Output the [X, Y] coordinate of the center of the cell containing the given text.  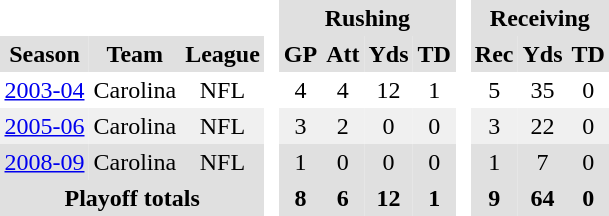
22 [542, 126]
2 [343, 126]
64 [542, 198]
Playoff totals [132, 198]
8 [300, 198]
Season [44, 54]
2008-09 [44, 162]
2003-04 [44, 90]
League [223, 54]
Receiving [540, 18]
6 [343, 198]
9 [494, 198]
Rec [494, 54]
35 [542, 90]
GP [300, 54]
Att [343, 54]
Team [135, 54]
Rushing [367, 18]
2005-06 [44, 126]
7 [542, 162]
5 [494, 90]
